Capture the cell that displays the provided text and extract its (x, y) central coordinate. 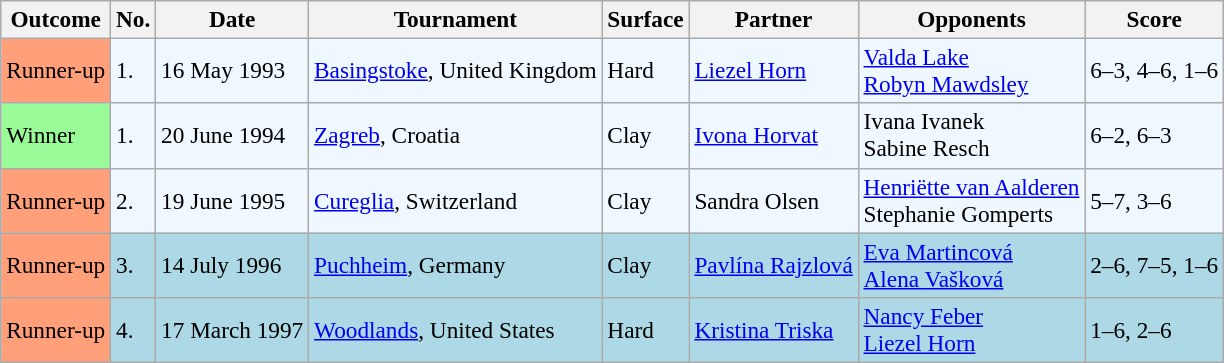
Eva Martincová Alena Vašková (972, 264)
Puchheim, Germany (456, 264)
Valda Lake Robyn Mawdsley (972, 70)
Nancy Feber Liezel Horn (972, 330)
19 June 1995 (232, 200)
Score (1154, 19)
5–7, 3–6 (1154, 200)
16 May 1993 (232, 70)
3. (134, 264)
Surface (646, 19)
Opponents (972, 19)
Ivana Ivanek Sabine Resch (972, 136)
20 June 1994 (232, 136)
Basingstoke, United Kingdom (456, 70)
6–2, 6–3 (1154, 136)
Sandra Olsen (774, 200)
Tournament (456, 19)
4. (134, 330)
17 March 1997 (232, 330)
Date (232, 19)
2–6, 7–5, 1–6 (1154, 264)
Winner (56, 136)
1–6, 2–6 (1154, 330)
Liezel Horn (774, 70)
14 July 1996 (232, 264)
Pavlína Rajzlová (774, 264)
Kristina Triska (774, 330)
Ivona Horvat (774, 136)
Outcome (56, 19)
Zagreb, Croatia (456, 136)
2. (134, 200)
Cureglia, Switzerland (456, 200)
No. (134, 19)
Henriëtte van Aalderen Stephanie Gomperts (972, 200)
Woodlands, United States (456, 330)
6–3, 4–6, 1–6 (1154, 70)
Partner (774, 19)
